Pinpoint the cell where the given text exists, returning its (X, Y) midpoint coordinate. 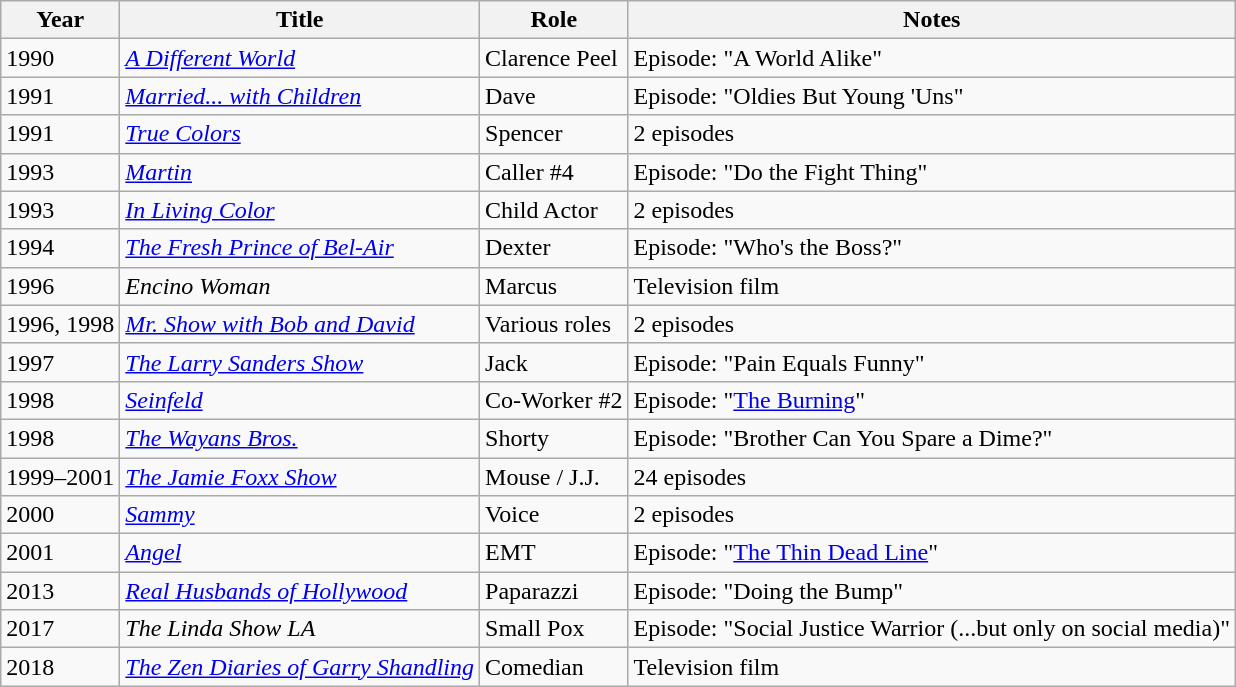
Role (554, 20)
Martin (300, 172)
Seinfeld (300, 400)
Co-Worker #2 (554, 400)
1999–2001 (60, 477)
2001 (60, 553)
Small Pox (554, 629)
1990 (60, 58)
2000 (60, 515)
Sammy (300, 515)
The Zen Diaries of Garry Shandling (300, 667)
2017 (60, 629)
Episode: "The Burning" (932, 400)
Title (300, 20)
Spencer (554, 134)
Episode: "A World Alike" (932, 58)
Various roles (554, 324)
Episode: "Pain Equals Funny" (932, 362)
1997 (60, 362)
2013 (60, 591)
1994 (60, 248)
The Larry Sanders Show (300, 362)
1996, 1998 (60, 324)
Episode: "Brother Can You Spare a Dime?" (932, 438)
2018 (60, 667)
In Living Color (300, 210)
Comedian (554, 667)
Paparazzi (554, 591)
Dexter (554, 248)
Episode: "Doing the Bump" (932, 591)
Angel (300, 553)
Episode: "Do the Fight Thing" (932, 172)
Notes (932, 20)
Episode: "The Thin Dead Line" (932, 553)
The Fresh Prince of Bel-Air (300, 248)
Episode: "Who's the Boss?" (932, 248)
1996 (60, 286)
Dave (554, 96)
True Colors (300, 134)
Child Actor (554, 210)
Shorty (554, 438)
Episode: "Social Justice Warrior (...but only on social media)" (932, 629)
24 episodes (932, 477)
Caller #4 (554, 172)
The Linda Show LA (300, 629)
Real Husbands of Hollywood (300, 591)
Voice (554, 515)
Mr. Show with Bob and David (300, 324)
Married... with Children (300, 96)
The Jamie Foxx Show (300, 477)
EMT (554, 553)
Clarence Peel (554, 58)
Encino Woman (300, 286)
A Different World (300, 58)
Episode: "Oldies But Young 'Uns" (932, 96)
Year (60, 20)
Jack (554, 362)
Mouse / J.J. (554, 477)
Marcus (554, 286)
The Wayans Bros. (300, 438)
